Scan for the cell matching the given text and deliver its (X, Y) coordinate at center. 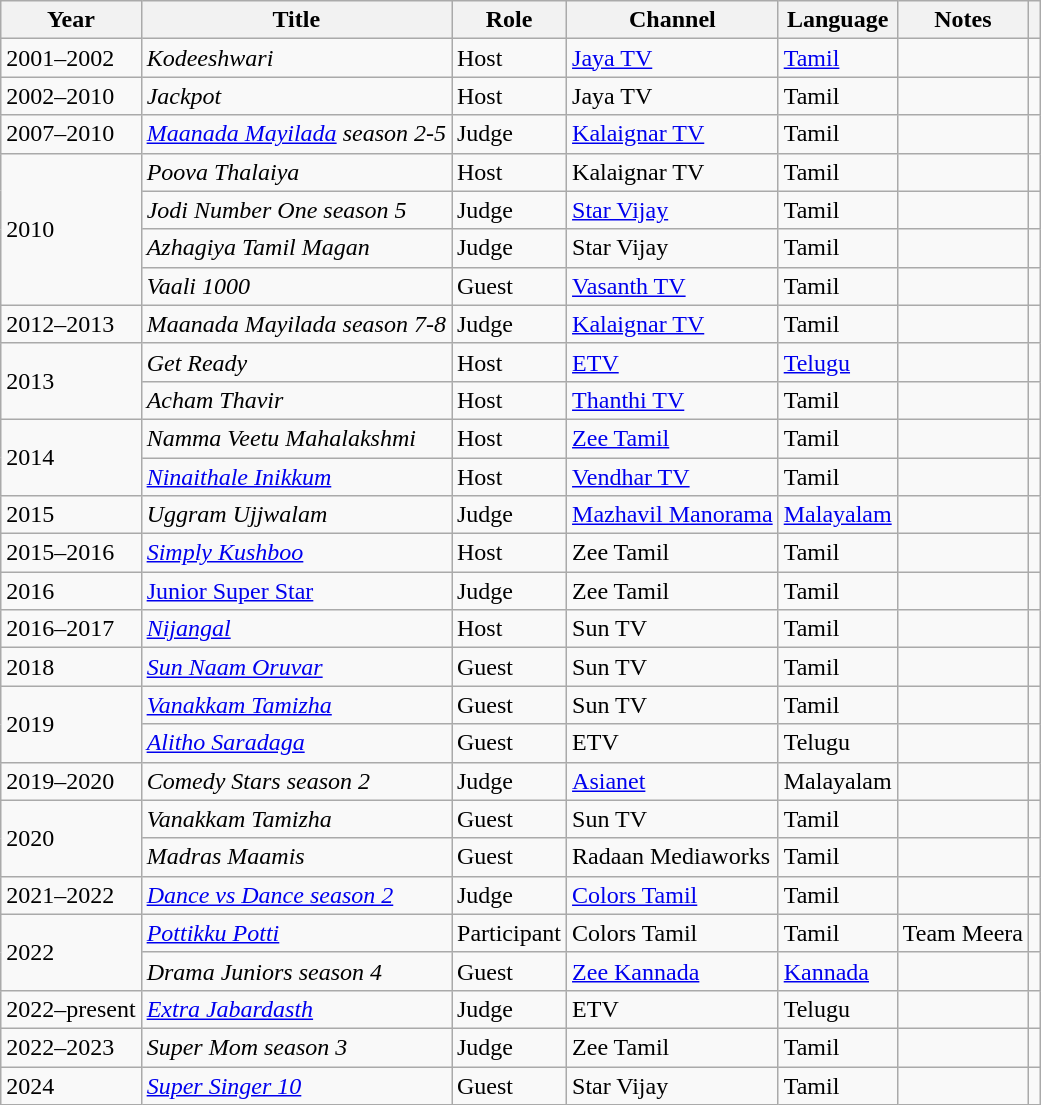
2019 (71, 724)
2022–present (71, 1009)
2022–2023 (71, 1047)
Vaali 1000 (296, 286)
Super Mom season 3 (296, 1047)
Nijangal (296, 629)
Team Meera (962, 933)
2014 (71, 457)
2015–2016 (71, 553)
Channel (673, 20)
Jodi Number One season 5 (296, 210)
Maanada Mayilada season 7-8 (296, 324)
Vasanth TV (673, 286)
Jackpot (296, 96)
Get Ready (296, 362)
2007–2010 (71, 134)
Radaan Mediaworks (673, 857)
Zee Kannada (673, 971)
Junior Super Star (296, 591)
2022 (71, 952)
2010 (71, 229)
Poova Thalaiya (296, 172)
Language (838, 20)
Participant (510, 933)
Notes (962, 20)
Simply Kushboo (296, 553)
Dance vs Dance season 2 (296, 895)
2024 (71, 1085)
Role (510, 20)
Azhagiya Tamil Magan (296, 248)
Pottikku Potti (296, 933)
Uggram Ujjwalam (296, 515)
2012–2013 (71, 324)
2016 (71, 591)
Drama Juniors season 4 (296, 971)
Alitho Saradaga (296, 743)
Year (71, 20)
Comedy Stars season 2 (296, 781)
2002–2010 (71, 96)
Kannada (838, 971)
Super Singer 10 (296, 1085)
Madras Maamis (296, 857)
Vendhar TV (673, 477)
Namma Veetu Mahalakshmi (296, 438)
Thanthi TV (673, 400)
2013 (71, 381)
2016–2017 (71, 629)
Title (296, 20)
Acham Thavir (296, 400)
2021–2022 (71, 895)
Extra Jabardasth (296, 1009)
Kodeeshwari (296, 58)
2020 (71, 838)
2018 (71, 667)
Ninaithale Inikkum (296, 477)
2015 (71, 515)
Maanada Mayilada season 2-5 (296, 134)
Sun Naam Oruvar (296, 667)
2001–2002 (71, 58)
Mazhavil Manorama (673, 515)
Asianet (673, 781)
2019–2020 (71, 781)
